Find where the given text appears and provide that cell's center as (x, y) coordinate. 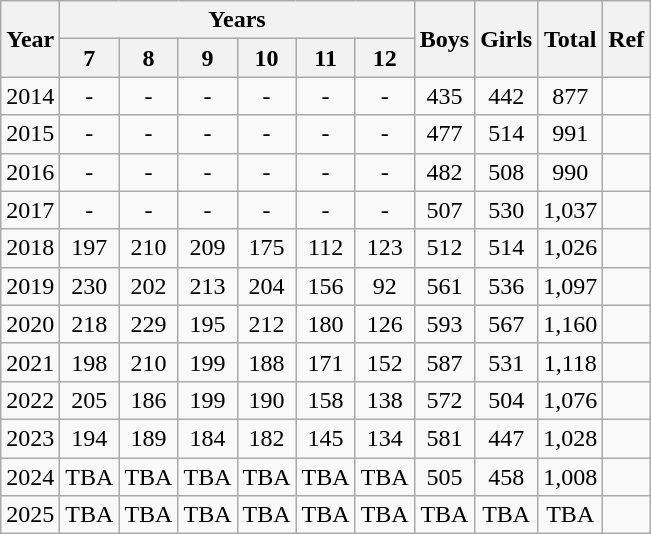
92 (384, 286)
2019 (30, 286)
435 (444, 96)
202 (148, 286)
8 (148, 58)
1,026 (570, 248)
Ref (626, 39)
204 (266, 286)
2017 (30, 210)
123 (384, 248)
2021 (30, 362)
218 (90, 324)
145 (326, 438)
512 (444, 248)
1,160 (570, 324)
190 (266, 400)
158 (326, 400)
482 (444, 172)
504 (506, 400)
10 (266, 58)
567 (506, 324)
581 (444, 438)
877 (570, 96)
2023 (30, 438)
209 (208, 248)
536 (506, 286)
213 (208, 286)
12 (384, 58)
2018 (30, 248)
561 (444, 286)
442 (506, 96)
572 (444, 400)
Girls (506, 39)
458 (506, 477)
Boys (444, 39)
7 (90, 58)
531 (506, 362)
447 (506, 438)
212 (266, 324)
189 (148, 438)
197 (90, 248)
Years (237, 20)
180 (326, 324)
1,076 (570, 400)
186 (148, 400)
2015 (30, 134)
991 (570, 134)
593 (444, 324)
198 (90, 362)
2024 (30, 477)
134 (384, 438)
2022 (30, 400)
194 (90, 438)
175 (266, 248)
188 (266, 362)
171 (326, 362)
156 (326, 286)
1,008 (570, 477)
126 (384, 324)
138 (384, 400)
2020 (30, 324)
477 (444, 134)
182 (266, 438)
1,037 (570, 210)
195 (208, 324)
230 (90, 286)
205 (90, 400)
2014 (30, 96)
1,028 (570, 438)
2016 (30, 172)
112 (326, 248)
Year (30, 39)
587 (444, 362)
152 (384, 362)
508 (506, 172)
990 (570, 172)
11 (326, 58)
Total (570, 39)
184 (208, 438)
2025 (30, 515)
9 (208, 58)
229 (148, 324)
1,097 (570, 286)
1,118 (570, 362)
505 (444, 477)
530 (506, 210)
507 (444, 210)
